Determine the [X, Y] coordinate at the center of the cell enclosing the given text.  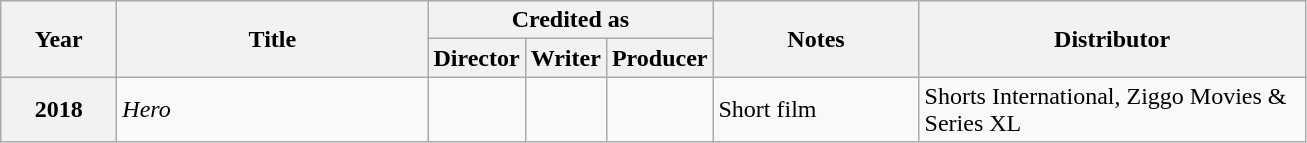
Writer [566, 58]
Notes [816, 39]
Credited as [570, 20]
2018 [59, 110]
Title [272, 39]
Hero [272, 110]
Shorts International, Ziggo Movies & Series XL [1112, 110]
Distributor [1112, 39]
Producer [660, 58]
Short film [816, 110]
Director [476, 58]
Year [59, 39]
